Determine the (x, y) coordinate at the center of the cell enclosing the given text.  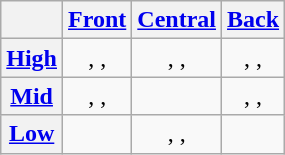
Back (254, 20)
Central (177, 20)
High (32, 58)
Front (98, 20)
Low (32, 134)
Mid (32, 96)
